Return the (x, y) coordinate for the center point of the cell that contains the specified text.  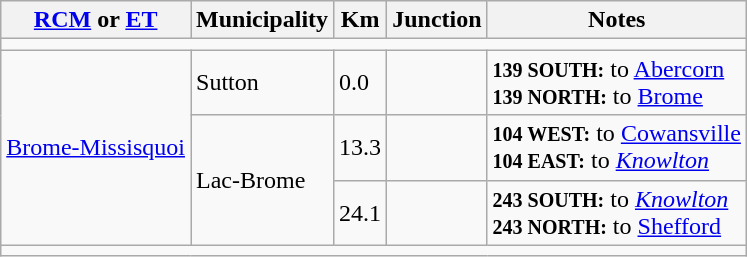
Junction (437, 20)
Sutton (262, 82)
Lac-Brome (262, 180)
RCM or ET (96, 20)
24.1 (360, 212)
243 SOUTH: to Knowlton 243 NORTH: to Shefford (616, 212)
13.3 (360, 148)
139 SOUTH: to Abercorn 139 NORTH: to Brome (616, 82)
Notes (616, 20)
Km (360, 20)
Brome-Missisquoi (96, 148)
Municipality (262, 20)
0.0 (360, 82)
104 WEST: to Cowansville 104 EAST: to Knowlton (616, 148)
